For the text-containing cell, return its midpoint in [x, y] coordinate format. 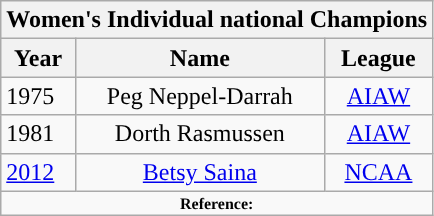
Reference: [217, 203]
Name [200, 58]
1981 [38, 134]
Betsy Saina [200, 172]
Year [38, 58]
2012 [38, 172]
Dorth Rasmussen [200, 134]
NCAA [378, 172]
Women's Individual national Champions [217, 20]
1975 [38, 96]
Peg Neppel-Darrah [200, 96]
League [378, 58]
